Find where the given text appears and provide that cell's center as (X, Y) coordinate. 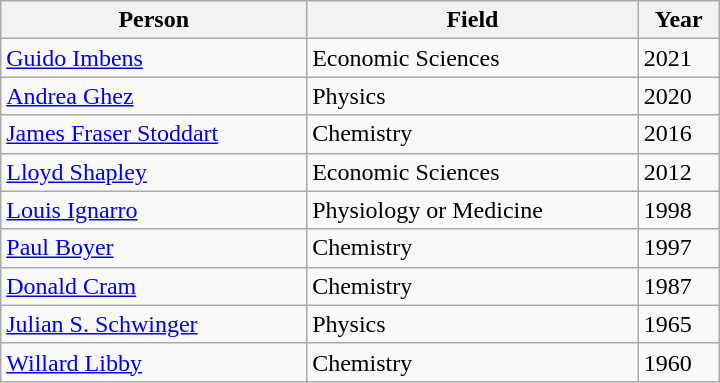
Person (154, 20)
Julian S. Schwinger (154, 324)
2020 (678, 96)
Louis Ignarro (154, 210)
Field (473, 20)
Guido Imbens (154, 58)
Andrea Ghez (154, 96)
2021 (678, 58)
2016 (678, 134)
1960 (678, 362)
1997 (678, 248)
James Fraser Stoddart (154, 134)
Willard Libby (154, 362)
1998 (678, 210)
Year (678, 20)
Paul Boyer (154, 248)
2012 (678, 172)
Lloyd Shapley (154, 172)
1965 (678, 324)
Donald Cram (154, 286)
1987 (678, 286)
Physiology or Medicine (473, 210)
